Pinpoint the cell where the given text exists, returning its (X, Y) midpoint coordinate. 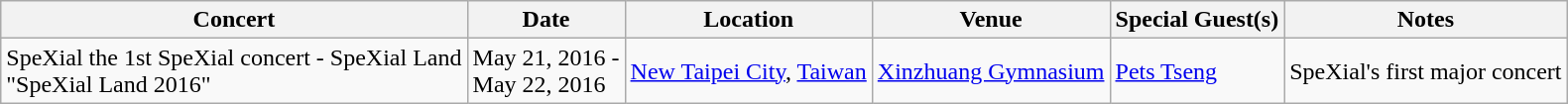
Special Guest(s) (1197, 20)
May 21, 2016 -May 22, 2016 (545, 71)
Notes (1426, 20)
SpeXial's first major concert (1426, 71)
Venue (991, 20)
Concert (234, 20)
New Taipei City, Taiwan (748, 71)
Location (748, 20)
SpeXial the 1st SpeXial concert - SpeXial Land"SpeXial Land 2016" (234, 71)
Pets Tseng (1197, 71)
Date (545, 20)
Xinzhuang Gymnasium (991, 71)
